Find where the given text appears and provide that cell's center as (x, y) coordinate. 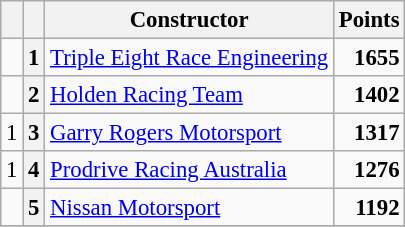
4 (34, 170)
1276 (368, 170)
3 (34, 133)
1192 (368, 208)
Points (368, 20)
Constructor (190, 20)
2 (34, 95)
1402 (368, 95)
1655 (368, 58)
Prodrive Racing Australia (190, 170)
Nissan Motorsport (190, 208)
Triple Eight Race Engineering (190, 58)
5 (34, 208)
Holden Racing Team (190, 95)
Garry Rogers Motorsport (190, 133)
1317 (368, 133)
